Locate the cell with the specified text and output its [x, y] center coordinate. 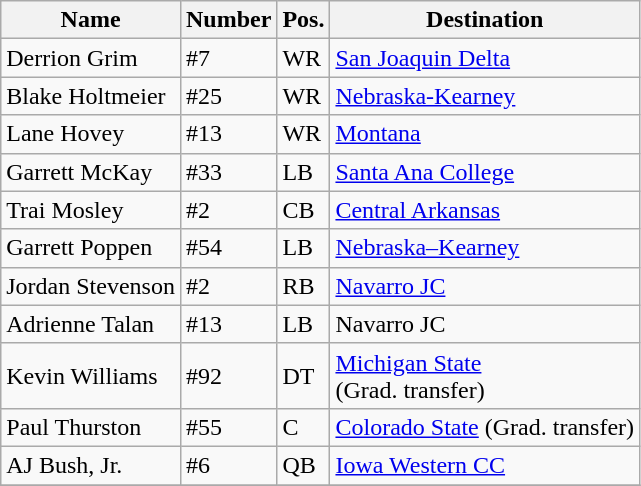
Name [91, 20]
Paul Thurston [91, 427]
AJ Bush, Jr. [91, 465]
Derrion Grim [91, 58]
#33 [228, 172]
Number [228, 20]
Garrett Poppen [91, 248]
Garrett McKay [91, 172]
Colorado State (Grad. transfer) [485, 427]
#25 [228, 96]
Adrienne Talan [91, 324]
San Joaquin Delta [485, 58]
Santa Ana College [485, 172]
#7 [228, 58]
CB [304, 210]
Iowa Western CC [485, 465]
Jordan Stevenson [91, 286]
Destination [485, 20]
#92 [228, 376]
C [304, 427]
QB [304, 465]
#6 [228, 465]
#55 [228, 427]
Trai Mosley [91, 210]
Kevin Williams [91, 376]
Lane Hovey [91, 134]
#54 [228, 248]
Pos. [304, 20]
Nebraska-Kearney [485, 96]
RB [304, 286]
Nebraska–Kearney [485, 248]
Blake Holtmeier [91, 96]
Michigan State (Grad. transfer) [485, 376]
Montana [485, 134]
DT [304, 376]
Central Arkansas [485, 210]
